Find where the given text appears and provide that cell's center as [x, y] coordinate. 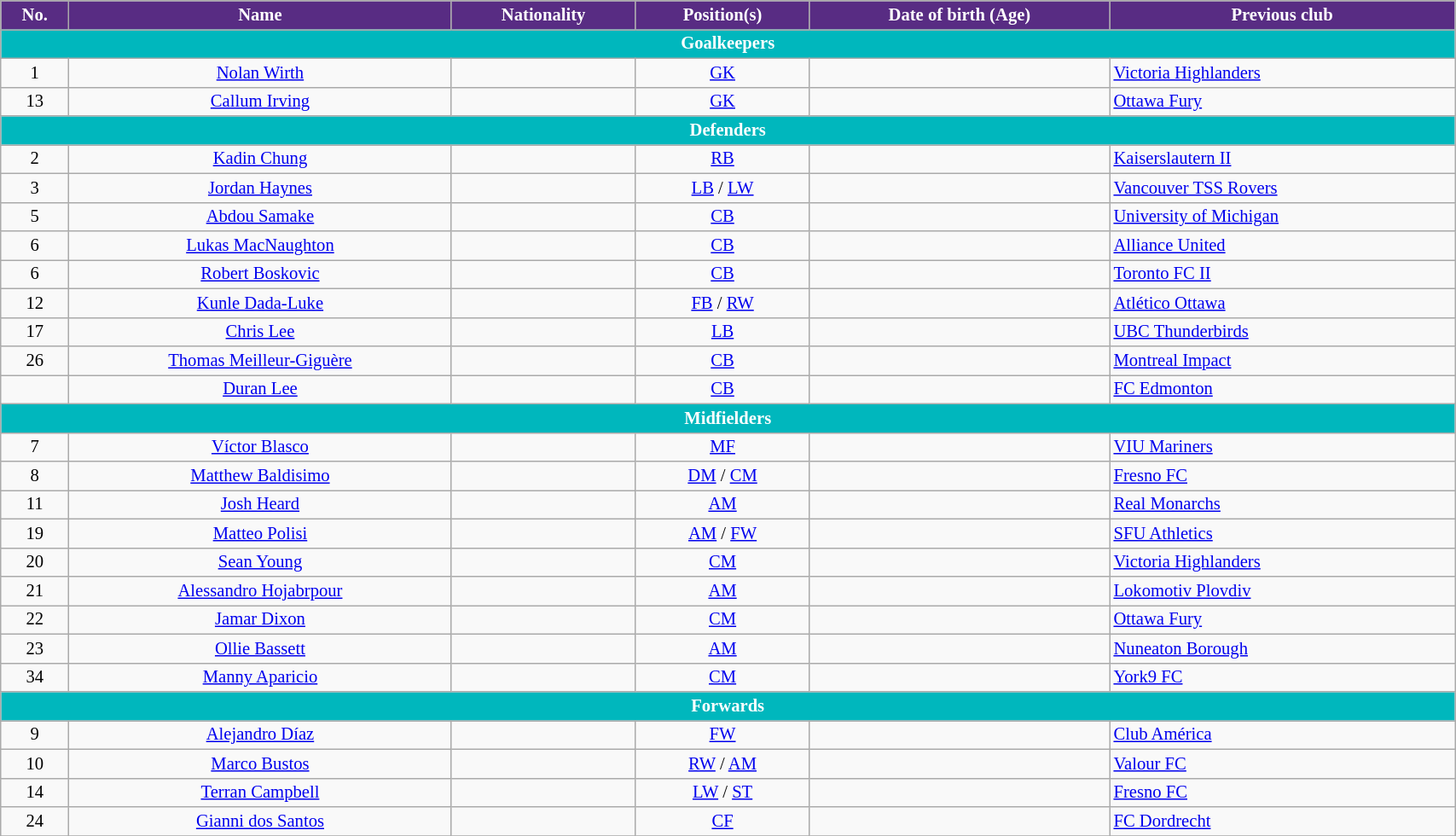
CF [722, 821]
Toronto FC II [1283, 274]
22 [35, 619]
3 [35, 188]
AM / FW [722, 533]
7 [35, 447]
Ollie Bassett [261, 648]
Montreal Impact [1283, 361]
Matthew Baldisimo [261, 475]
UBC Thunderbirds [1283, 332]
Robert Boskovic [261, 274]
Thomas Meilleur-Giguère [261, 361]
Position(s) [722, 15]
11 [35, 504]
Matteo Polisi [261, 533]
Forwards [728, 705]
Jordan Haynes [261, 188]
Kadin Chung [261, 159]
24 [35, 821]
Alejandro Díaz [261, 734]
Club América [1283, 734]
20 [35, 562]
Midfielders [728, 418]
1 [35, 73]
Chris Lee [261, 332]
No. [35, 15]
34 [35, 677]
17 [35, 332]
Manny Aparicio [261, 677]
10 [35, 763]
Nationality [543, 15]
Alliance United [1283, 245]
Alessandro Hojabrpour [261, 591]
VIU Mariners [1283, 447]
Lokomotiv Plovdiv [1283, 591]
Defenders [728, 131]
19 [35, 533]
Víctor Blasco [261, 447]
Date of birth (Age) [959, 15]
26 [35, 361]
Valour FC [1283, 763]
5 [35, 217]
LB / LW [722, 188]
LW / ST [722, 792]
Name [261, 15]
Marco Bustos [261, 763]
Sean Young [261, 562]
DM / CM [722, 475]
Duran Lee [261, 389]
Terran Campbell [261, 792]
12 [35, 303]
8 [35, 475]
Goalkeepers [728, 44]
Callum Irving [261, 102]
9 [35, 734]
York9 FC [1283, 677]
FC Edmonton [1283, 389]
FC Dordrecht [1283, 821]
LB [722, 332]
FW [722, 734]
23 [35, 648]
RB [722, 159]
Previous club [1283, 15]
Kunle Dada-Luke [261, 303]
21 [35, 591]
RW / AM [722, 763]
MF [722, 447]
Vancouver TSS Rovers [1283, 188]
Real Monarchs [1283, 504]
2 [35, 159]
University of Michigan [1283, 217]
Atlético Ottawa [1283, 303]
Josh Heard [261, 504]
Gianni dos Santos [261, 821]
Nuneaton Borough [1283, 648]
Lukas MacNaughton [261, 245]
14 [35, 792]
13 [35, 102]
Kaiserslautern II [1283, 159]
Jamar Dixon [261, 619]
FB / RW [722, 303]
Nolan Wirth [261, 73]
Abdou Samake [261, 217]
SFU Athletics [1283, 533]
